Pinpoint the cell where the given text exists, returning its [x, y] midpoint coordinate. 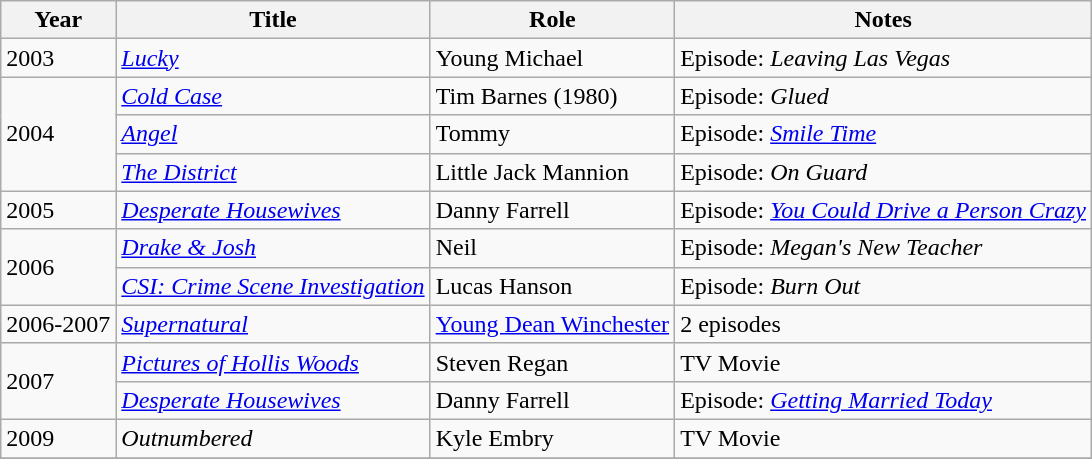
Pictures of Hollis Woods [273, 362]
Cold Case [273, 96]
Role [552, 20]
2003 [58, 58]
Outnumbered [273, 438]
Angel [273, 134]
Steven Regan [552, 362]
Year [58, 20]
Episode: Smile Time [884, 134]
Notes [884, 20]
Young Michael [552, 58]
Lucky [273, 58]
Young Dean Winchester [552, 324]
Episode: On Guard [884, 172]
Title [273, 20]
Little Jack Mannion [552, 172]
Tim Barnes (1980) [552, 96]
Episode: Getting Married Today [884, 400]
2 episodes [884, 324]
The District [273, 172]
Episode: Burn Out [884, 286]
2006 [58, 267]
Neil [552, 248]
Tommy [552, 134]
Episode: Glued [884, 96]
Episode: Megan's New Teacher [884, 248]
Episode: You Could Drive a Person Crazy [884, 210]
Supernatural [273, 324]
2009 [58, 438]
Episode: Leaving Las Vegas [884, 58]
2005 [58, 210]
Kyle Embry [552, 438]
Drake & Josh [273, 248]
Lucas Hanson [552, 286]
CSI: Crime Scene Investigation [273, 286]
2004 [58, 134]
2007 [58, 381]
2006-2007 [58, 324]
